Detect which cell encompasses the target text, then output its (x, y) center coordinate. 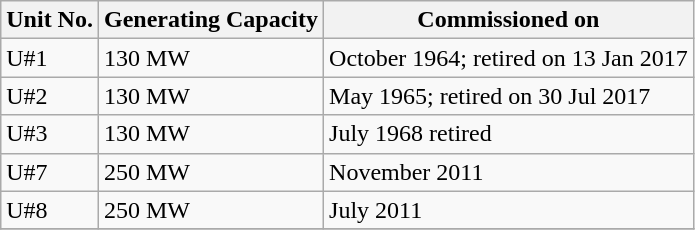
July 1968 retired (509, 134)
U#3 (50, 134)
U#8 (50, 210)
Generating Capacity (210, 20)
July 2011 (509, 210)
Commissioned on (509, 20)
U#7 (50, 172)
May 1965; retired on 30 Jul 2017 (509, 96)
U#2 (50, 96)
Unit No. (50, 20)
November 2011 (509, 172)
October 1964; retired on 13 Jan 2017 (509, 58)
U#1 (50, 58)
